For the text-containing cell, return its midpoint in (x, y) coordinate format. 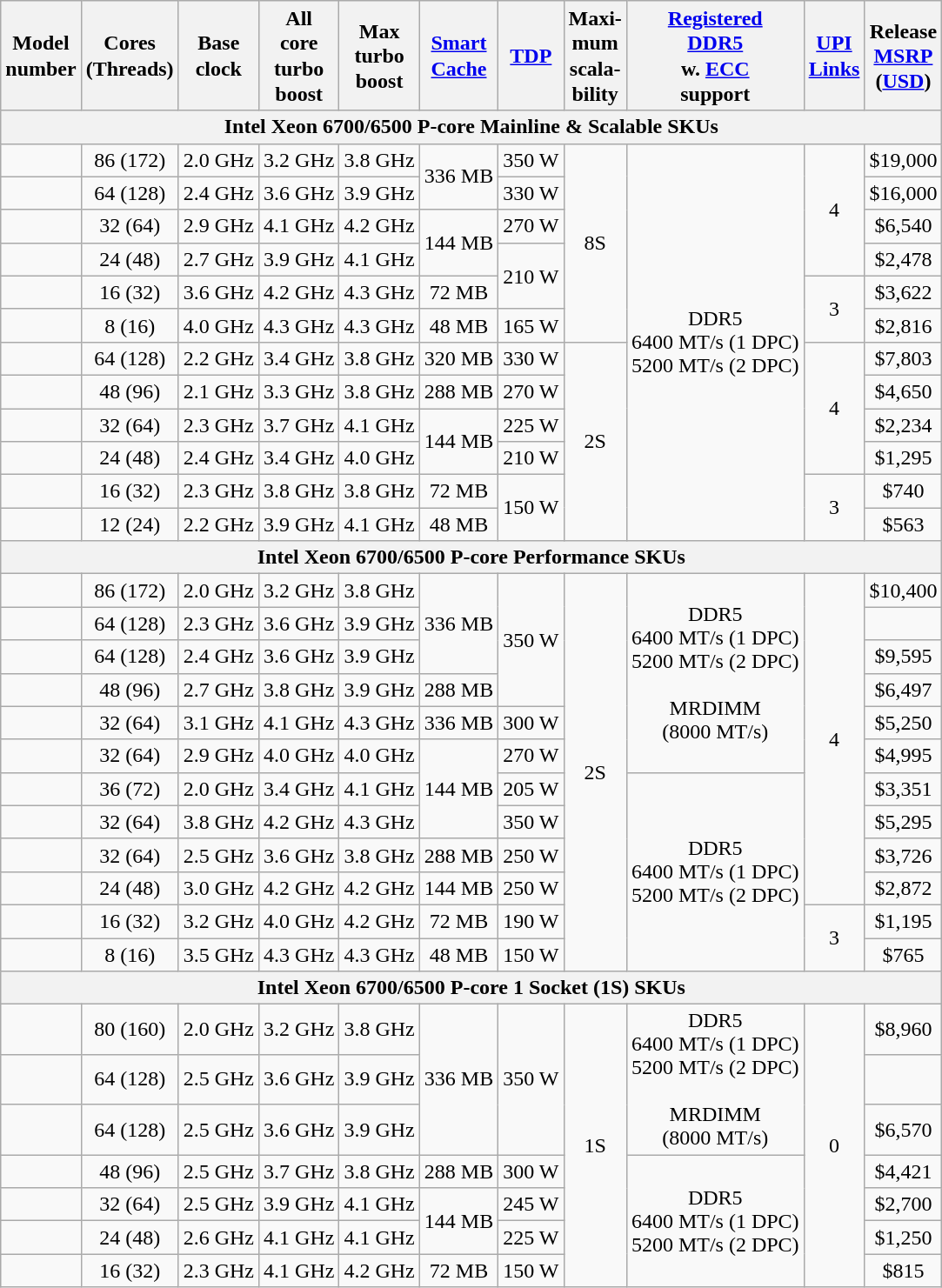
$1,250 (903, 1238)
190 W (531, 921)
$19,000 (903, 160)
3.5 GHz (218, 954)
0 (834, 1146)
2.6 GHz (218, 1238)
Maxturboboost (379, 56)
Cores(Threads) (130, 56)
Intel Xeon 6700/6500 P-core Performance SKUs (471, 557)
$16,000 (903, 193)
$4,421 (903, 1171)
Intel Xeon 6700/6500 P-core 1 Socket (1S) SKUs (471, 988)
SmartCache (458, 56)
Model number (41, 56)
$3,351 (903, 789)
80 (160) (130, 1030)
$815 (903, 1271)
TDP (531, 56)
RegisteredDDR5w. ECCsupport (715, 56)
$3,622 (903, 292)
3.3 GHz (299, 391)
$4,995 (903, 756)
$10,400 (903, 591)
$2,816 (903, 325)
Intel Xeon 6700/6500 P-core Mainline & Scalable SKUs (471, 127)
$3,726 (903, 855)
$8,960 (903, 1030)
$4,650 (903, 391)
3.1 GHz (218, 723)
$1,195 (903, 921)
UPILinks (834, 56)
$5,295 (903, 822)
$2,234 (903, 425)
$6,570 (903, 1130)
$7,803 (903, 358)
$2,700 (903, 1205)
12 (24) (130, 524)
$9,595 (903, 657)
$6,497 (903, 690)
36 (72) (130, 789)
Baseclock (218, 56)
205 W (531, 789)
8S (595, 243)
$1,295 (903, 458)
320 MB (458, 358)
$5,250 (903, 723)
$2,478 (903, 259)
245 W (531, 1205)
$2,872 (903, 888)
$563 (903, 524)
Maxi-mumscala-bility (595, 56)
$765 (903, 954)
$6,540 (903, 226)
ReleaseMSRP(USD) (903, 56)
Allcoreturboboost (299, 56)
$740 (903, 491)
165 W (531, 325)
1S (595, 1146)
3.0 GHz (218, 888)
2.1 GHz (218, 391)
